Pinpoint the cell where the given text exists, returning its (x, y) midpoint coordinate. 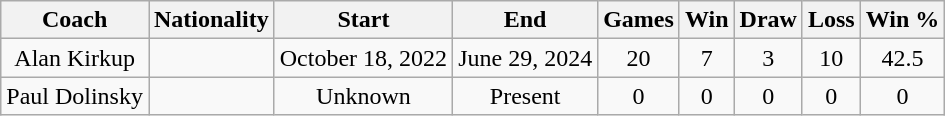
Draw (768, 20)
7 (706, 58)
Loss (831, 20)
October 18, 2022 (363, 58)
Nationality (211, 20)
Alan Kirkup (75, 58)
Start (363, 20)
Unknown (363, 96)
20 (639, 58)
Win (706, 20)
Games (639, 20)
10 (831, 58)
End (526, 20)
Win % (902, 20)
June 29, 2024 (526, 58)
42.5 (902, 58)
Coach (75, 20)
3 (768, 58)
Present (526, 96)
Paul Dolinsky (75, 96)
